Search for the cell housing the specified text and yield its (X, Y) center coordinate. 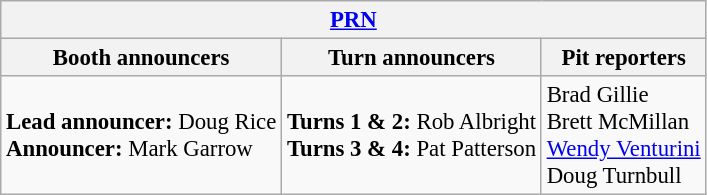
PRN (354, 20)
Brad GillieBrett McMillanWendy VenturiniDoug Turnbull (624, 136)
Turn announcers (412, 58)
Lead announcer: Doug RiceAnnouncer: Mark Garrow (142, 136)
Pit reporters (624, 58)
Turns 1 & 2: Rob AlbrightTurns 3 & 4: Pat Patterson (412, 136)
Booth announcers (142, 58)
